Locate the cell with the specified text and output its [x, y] center coordinate. 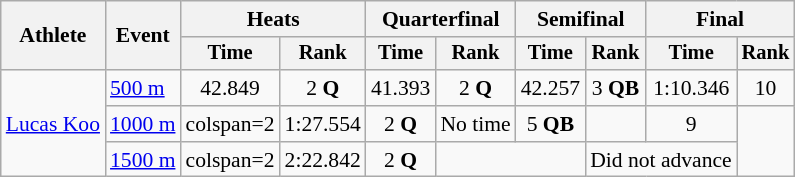
41.393 [400, 88]
No time [475, 124]
3 QB [616, 88]
Lucas Koo [53, 124]
Final [720, 19]
colspan=2 [230, 124]
1:27.554 [323, 124]
5 QB [550, 124]
Semifinal [581, 19]
1000 m [142, 124]
10 [766, 88]
Athlete [53, 36]
Event [142, 36]
42.257 [550, 88]
1:10.346 [692, 88]
42.849 [230, 88]
500 m [142, 88]
9 [692, 124]
Heats [272, 19]
Quarterfinal [441, 19]
